Capture the cell that displays the provided text and extract its (X, Y) central coordinate. 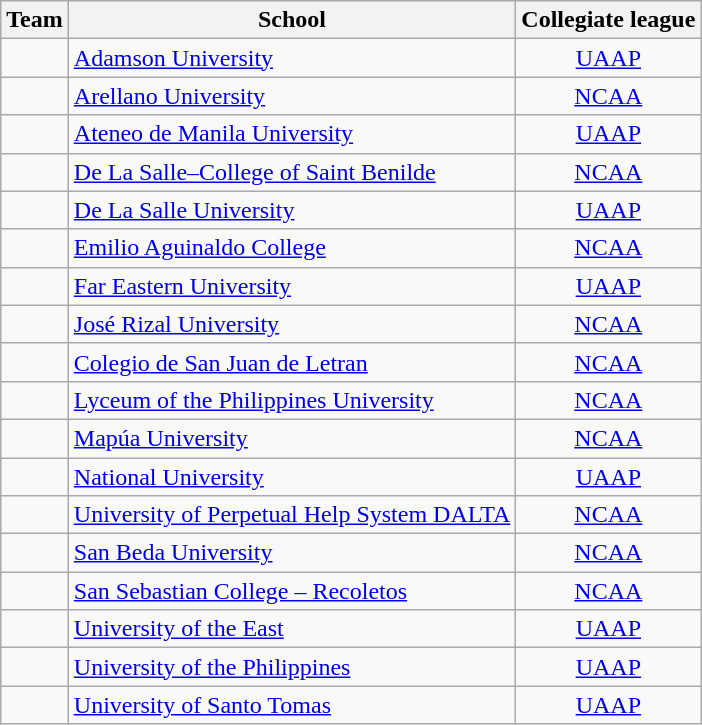
Far Eastern University (292, 286)
Colegio de San Juan de Letran (292, 362)
Emilio Aguinaldo College (292, 248)
School (292, 20)
University of the Philippines (292, 667)
University of Perpetual Help System DALTA (292, 515)
Team (35, 20)
José Rizal University (292, 324)
De La Salle University (292, 210)
Adamson University (292, 58)
San Beda University (292, 553)
Lyceum of the Philippines University (292, 400)
San Sebastian College – Recoletos (292, 591)
De La Salle–College of Saint Benilde (292, 172)
Collegiate league (608, 20)
University of the East (292, 629)
University of Santo Tomas (292, 705)
Mapúa University (292, 438)
National University (292, 477)
Arellano University (292, 96)
Ateneo de Manila University (292, 134)
